Extract the [X, Y] coordinate from the center of the cell holding the provided text.  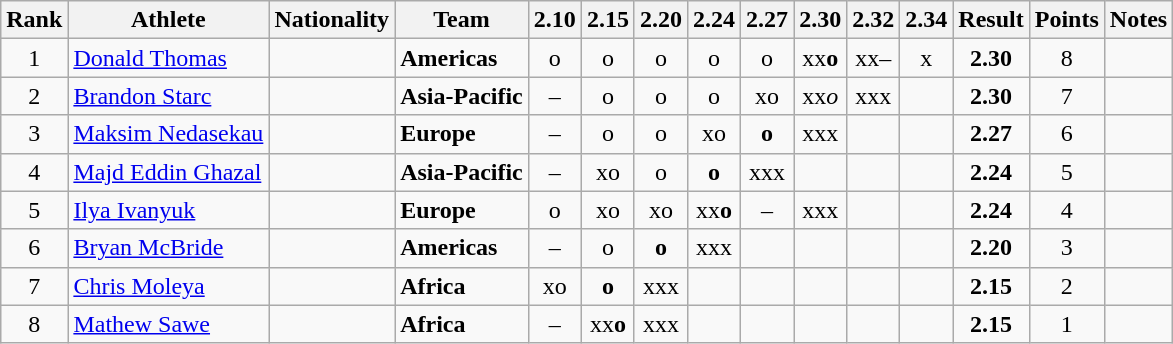
Points [1066, 20]
Notes [1138, 20]
2.32 [874, 20]
Bryan McBride [168, 248]
Rank [34, 20]
Mathew Sawe [168, 324]
Result [991, 20]
Ilya Ivanyuk [168, 210]
Chris Moleya [168, 286]
Maksim Nedasekau [168, 134]
Donald Thomas [168, 58]
Nationality [332, 20]
xx– [874, 58]
2.34 [926, 20]
Majd Eddin Ghazal [168, 172]
2.10 [554, 20]
x [926, 58]
Team [462, 20]
Brandon Starc [168, 96]
Athlete [168, 20]
